For the text-containing cell, return its midpoint in [x, y] coordinate format. 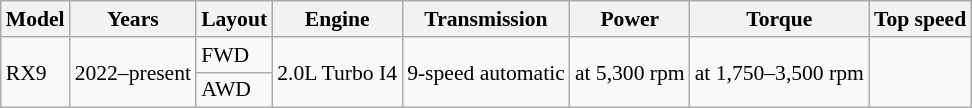
2.0L Turbo I4 [337, 72]
Transmission [486, 19]
Power [630, 19]
Torque [780, 19]
AWD [234, 90]
Model [36, 19]
Layout [234, 19]
Engine [337, 19]
at 1,750–3,500 rpm [780, 72]
at 5,300 rpm [630, 72]
Years [133, 19]
2022–present [133, 72]
FWD [234, 55]
9-speed automatic [486, 72]
Top speed [920, 19]
RX9 [36, 72]
